Extract the [x, y] coordinate from the center of the cell holding the provided text.  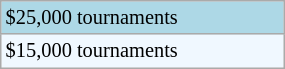
$15,000 tournaments [142, 51]
$25,000 tournaments [142, 17]
